Scan for the cell matching the given text and deliver its [X, Y] coordinate at center. 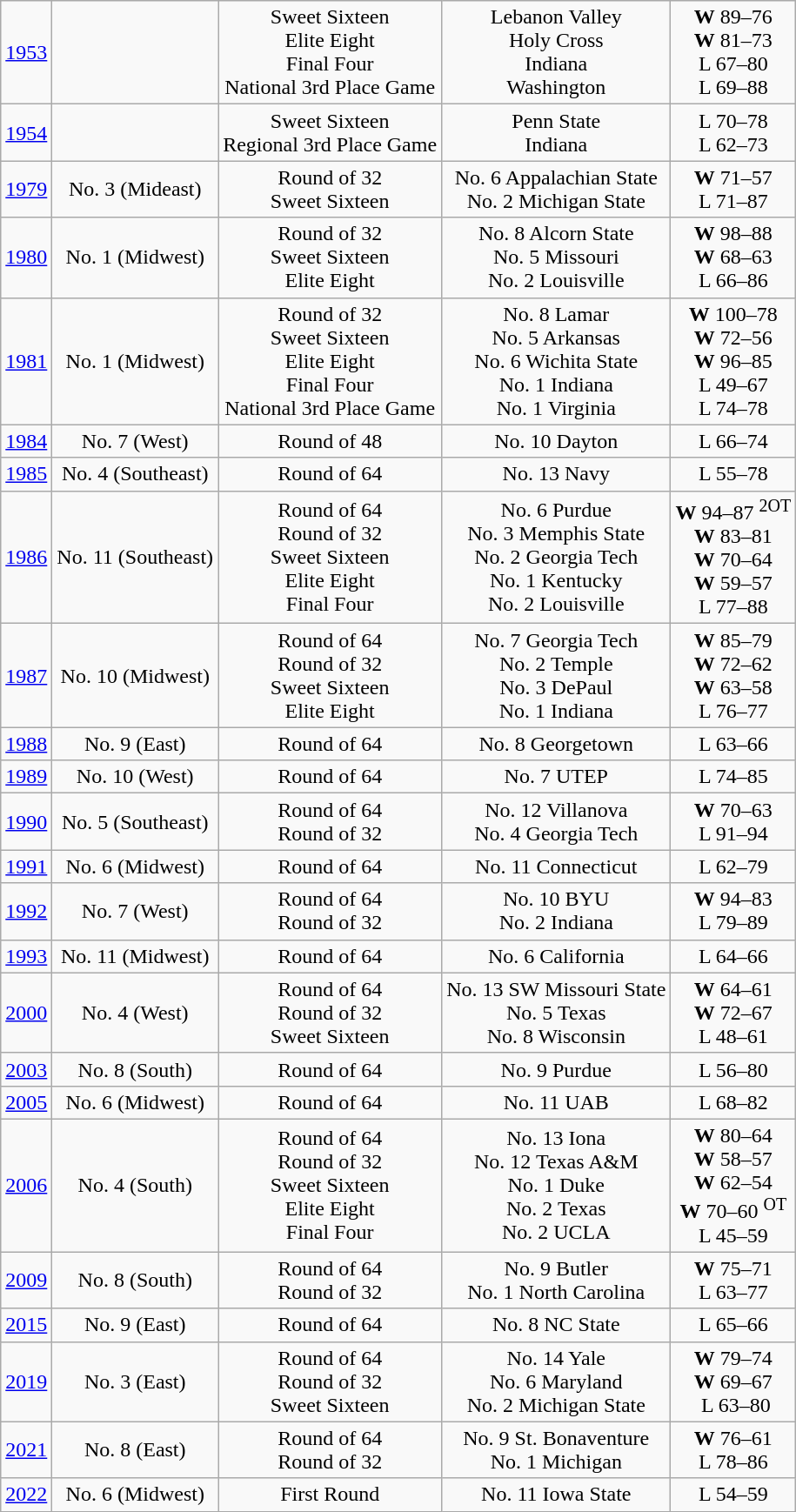
No. 11 UAB [557, 1102]
W 80–64W 58–57W 62–54W 70–60 OTL 45–59 [733, 1185]
W 94–87 2OTW 83–81W 70–64W 59–57L 77–88 [733, 557]
L 66–74 [733, 441]
No. 8 (East) [136, 1449]
2000 [26, 1013]
1981 [26, 361]
W 70–63L 91–94 [733, 821]
1987 [26, 675]
Sweet SixteenElite EightFinal FourNational 3rd Place Game [331, 52]
1984 [26, 441]
W 100–78W 72–56W 96–85L 49–67L 74–78 [733, 361]
2015 [26, 1325]
L 65–66 [733, 1325]
W 85–79W 72–62W 63–58L 76–77 [733, 675]
Round of 48 [331, 441]
1954 [26, 132]
No. 13 Navy [557, 474]
W 79–74W 69–67 L 63–80 [733, 1382]
No. 7 UTEP [557, 777]
No. 11 (Southeast) [136, 557]
No. 7 Georgia TechNo. 2 TempleNo. 3 DePaulNo. 1 Indiana [557, 675]
Round of 32Sweet SixteenElite EightFinal FourNational 3rd Place Game [331, 361]
No. 10 (Midwest) [136, 675]
2005 [26, 1102]
2003 [26, 1069]
Round of 32Sweet Sixteen [331, 190]
No. 9 ButlerNo. 1 North Carolina [557, 1281]
W 75–71L 63–77 [733, 1281]
L 56–80 [733, 1069]
W 64–61W 72–67L 48–61 [733, 1013]
2022 [26, 1495]
1986 [26, 557]
No. 10 Dayton [557, 441]
1985 [26, 474]
L 54–59 [733, 1495]
No. 4 (Southeast) [136, 474]
W 76–61L 78–86 [733, 1449]
No. 9 Purdue [557, 1069]
L 63–66 [733, 744]
First Round [331, 1495]
No. 14 YaleNo. 6 MarylandNo. 2 Michigan State [557, 1382]
W 71–57L 71–87 [733, 190]
No. 10 BYUNo. 2 Indiana [557, 912]
W 98–88W 68–63L 66–86 [733, 258]
No. 5 (Southeast) [136, 821]
No. 11 Connecticut [557, 866]
Lebanon ValleyHoly CrossIndianaWashington [557, 52]
1990 [26, 821]
L 64–66 [733, 956]
No. 8 NC State [557, 1325]
No. 4 (West) [136, 1013]
1979 [26, 190]
No. 9 St. BonaventureNo. 1 Michigan [557, 1449]
L 68–82 [733, 1102]
L 70–78L 62–73 [733, 132]
W 94–83L 79–89 [733, 912]
No. 8 LamarNo. 5 ArkansasNo. 6 Wichita StateNo. 1 IndianaNo. 1 Virginia [557, 361]
2019 [26, 1382]
No. 10 (West) [136, 777]
No. 3 (Mideast) [136, 190]
1993 [26, 956]
No. 8 Georgetown [557, 744]
1992 [26, 912]
No. 11 Iowa State [557, 1495]
2009 [26, 1281]
1953 [26, 52]
1989 [26, 777]
1980 [26, 258]
Penn StateIndiana [557, 132]
No. 6 PurdueNo. 3 Memphis StateNo. 2 Georgia TechNo. 1 KentuckyNo. 2 Louisville [557, 557]
L 55–78 [733, 474]
2006 [26, 1185]
W 89–76W 81–73L 67–80L 69–88 [733, 52]
Sweet SixteenRegional 3rd Place Game [331, 132]
Round of 64Round of 32Sweet SixteenElite Eight [331, 675]
1991 [26, 866]
No. 11 (Midwest) [136, 956]
1988 [26, 744]
No. 13 IonaNo. 12 Texas A&MNo. 1 DukeNo. 2 TexasNo. 2 UCLA [557, 1185]
L 74–85 [733, 777]
No. 3 (East) [136, 1382]
No. 8 Alcorn StateNo. 5 MissouriNo. 2 Louisville [557, 258]
Round of 32Sweet SixteenElite Eight [331, 258]
2021 [26, 1449]
No. 6 California [557, 956]
No. 13 SW Missouri StateNo. 5 TexasNo. 8 Wisconsin [557, 1013]
L 62–79 [733, 866]
No. 6 Appalachian StateNo. 2 Michigan State [557, 190]
No. 12 VillanovaNo. 4 Georgia Tech [557, 821]
No. 4 (South) [136, 1185]
